Search for the cell housing the specified text and yield its [X, Y] center coordinate. 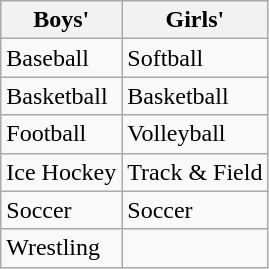
Ice Hockey [62, 172]
Wrestling [62, 248]
Football [62, 134]
Girls' [195, 20]
Softball [195, 58]
Boys' [62, 20]
Volleyball [195, 134]
Baseball [62, 58]
Track & Field [195, 172]
